Pinpoint the cell where the given text exists, returning its (X, Y) midpoint coordinate. 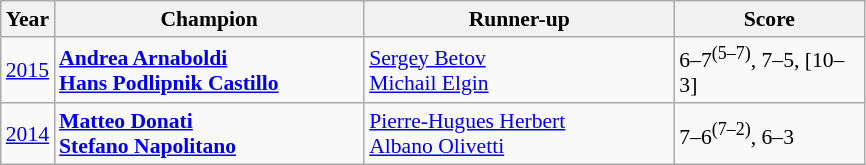
Runner-up (519, 19)
Andrea Arnaboldi Hans Podlipnik Castillo (209, 70)
7–6(7–2), 6–3 (769, 134)
2014 (28, 134)
Pierre-Hugues Herbert Albano Olivetti (519, 134)
Sergey Betov Michail Elgin (519, 70)
Score (769, 19)
2015 (28, 70)
6–7(5–7), 7–5, [10–3] (769, 70)
Matteo Donati Stefano Napolitano (209, 134)
Year (28, 19)
Champion (209, 19)
